Determine the (X, Y) coordinate at the center of the cell enclosing the given text.  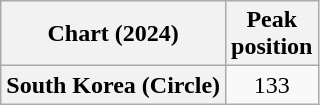
Peakposition (272, 34)
Chart (2024) (114, 34)
South Korea (Circle) (114, 85)
133 (272, 85)
